Search for the cell housing the specified text and yield its [x, y] center coordinate. 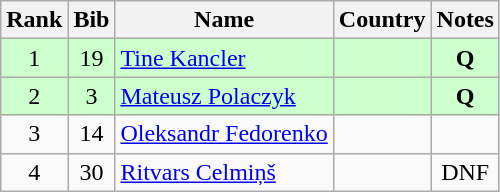
14 [92, 134]
Tine Kancler [224, 58]
Bib [92, 20]
Country [382, 20]
Oleksandr Fedorenko [224, 134]
Rank [34, 20]
Ritvars Celmiņš [224, 172]
2 [34, 96]
4 [34, 172]
Notes [465, 20]
DNF [465, 172]
1 [34, 58]
Mateusz Polaczyk [224, 96]
30 [92, 172]
19 [92, 58]
Name [224, 20]
